From the cell containing the given text, extract its center point as (x, y) coordinate. 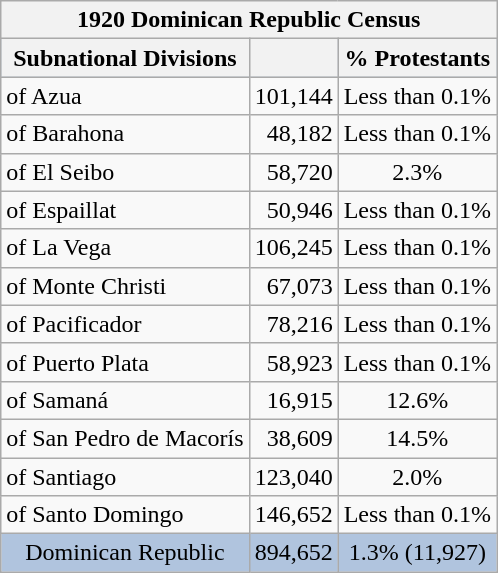
Dominican Republic (125, 553)
12.6% (417, 400)
2.0% (417, 477)
of Santiago (125, 477)
123,040 (294, 477)
48,182 (294, 134)
of Barahona (125, 134)
67,073 (294, 286)
of Azua (125, 96)
of Santo Domingo (125, 515)
of Samaná (125, 400)
of Puerto Plata (125, 362)
of Monte Christi (125, 286)
14.5% (417, 438)
% Protestants (417, 58)
106,245 (294, 248)
2.3% (417, 172)
1.3% (11,927) (417, 553)
of El Seibo (125, 172)
58,720 (294, 172)
894,652 (294, 553)
1920 Dominican Republic Census (249, 20)
38,609 (294, 438)
16,915 (294, 400)
of Pacificador (125, 324)
Subnational Divisions (125, 58)
78,216 (294, 324)
101,144 (294, 96)
146,652 (294, 515)
50,946 (294, 210)
58,923 (294, 362)
of Espaillat (125, 210)
of La Vega (125, 248)
of San Pedro de Macorís (125, 438)
